Output the [x, y] coordinate of the center of the cell containing the given text.  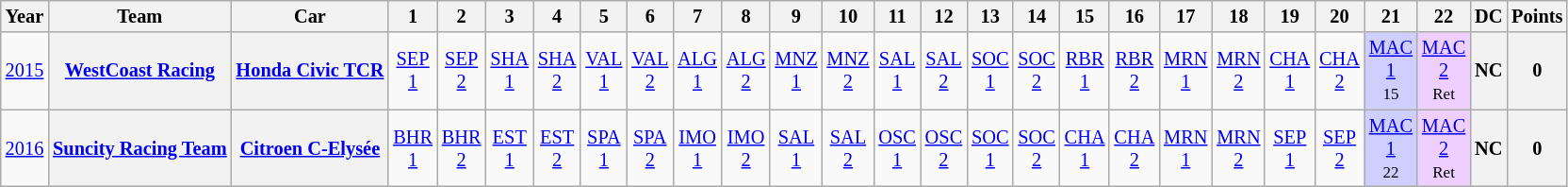
WestCoast Racing [139, 71]
VAL2 [650, 71]
Year [24, 16]
17 [1185, 16]
Points [1537, 16]
10 [848, 16]
RBR1 [1086, 71]
1 [413, 16]
SHA1 [509, 71]
21 [1391, 16]
VAL1 [603, 71]
11 [897, 16]
2016 [24, 148]
22 [1444, 16]
7 [697, 16]
OSC2 [944, 148]
Car [311, 16]
EST2 [557, 148]
15 [1086, 16]
20 [1340, 16]
Citroen C-Elysée [311, 148]
MAC122 [1391, 148]
MNZ2 [848, 71]
Suncity Racing Team [139, 148]
ALG2 [746, 71]
Honda Civic TCR [311, 71]
EST1 [509, 148]
2015 [24, 71]
DC [1489, 16]
BHR1 [413, 148]
3 [509, 16]
8 [746, 16]
2 [462, 16]
Team [139, 16]
IMO2 [746, 148]
SPA2 [650, 148]
RBR2 [1135, 71]
6 [650, 16]
ALG1 [697, 71]
OSC1 [897, 148]
19 [1289, 16]
MAC115 [1391, 71]
13 [989, 16]
9 [795, 16]
SPA1 [603, 148]
4 [557, 16]
5 [603, 16]
SHA2 [557, 71]
12 [944, 16]
MNZ1 [795, 71]
IMO1 [697, 148]
18 [1238, 16]
14 [1037, 16]
16 [1135, 16]
BHR2 [462, 148]
